Provide the [X, Y] coordinate of the cell's center where the given text is located.  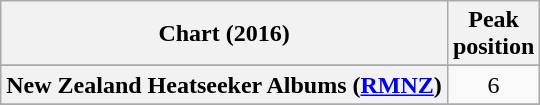
New Zealand Heatseeker Albums (RMNZ) [224, 85]
Chart (2016) [224, 34]
6 [493, 85]
Peakposition [493, 34]
